Find where the given text appears and provide that cell's center as [x, y] coordinate. 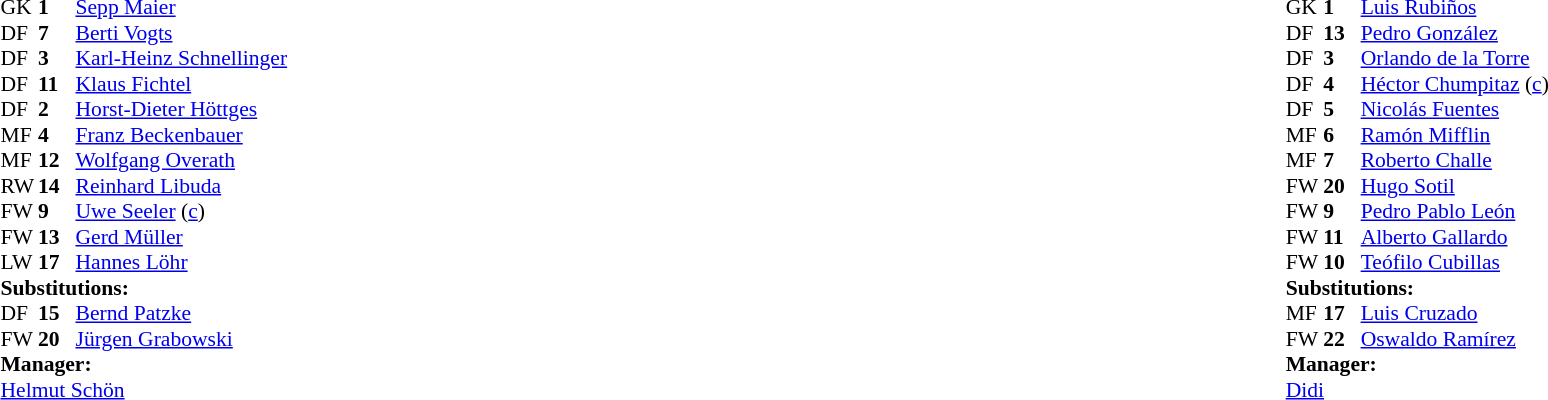
Bernd Patzke [182, 313]
RW [19, 186]
LW [19, 263]
Hannes Löhr [182, 263]
22 [1342, 339]
14 [57, 186]
Karl-Heinz Schnellinger [182, 59]
Substitutions: [144, 288]
Jürgen Grabowski [182, 339]
Reinhard Libuda [182, 186]
Klaus Fichtel [182, 84]
Berti Vogts [182, 33]
Franz Beckenbauer [182, 135]
Horst-Dieter Höttges [182, 109]
5 [1342, 109]
Uwe Seeler (c) [182, 211]
Wolfgang Overath [182, 161]
Gerd Müller [182, 237]
6 [1342, 135]
15 [57, 313]
10 [1342, 263]
2 [57, 109]
Manager: [144, 365]
12 [57, 161]
